Find where the given text appears and provide that cell's center as [x, y] coordinate. 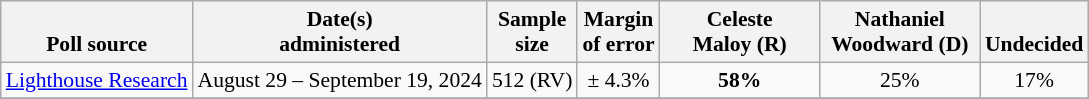
58% [740, 80]
Poll source [97, 32]
25% [900, 80]
Undecided [1034, 32]
512 (RV) [532, 80]
Marginof error [618, 32]
NathanielWoodward (D) [900, 32]
Lighthouse Research [97, 80]
August 29 – September 19, 2024 [340, 80]
17% [1034, 80]
± 4.3% [618, 80]
Date(s)administered [340, 32]
Samplesize [532, 32]
CelesteMaloy (R) [740, 32]
